Determine the [x, y] coordinate at the center of the cell enclosing the given text.  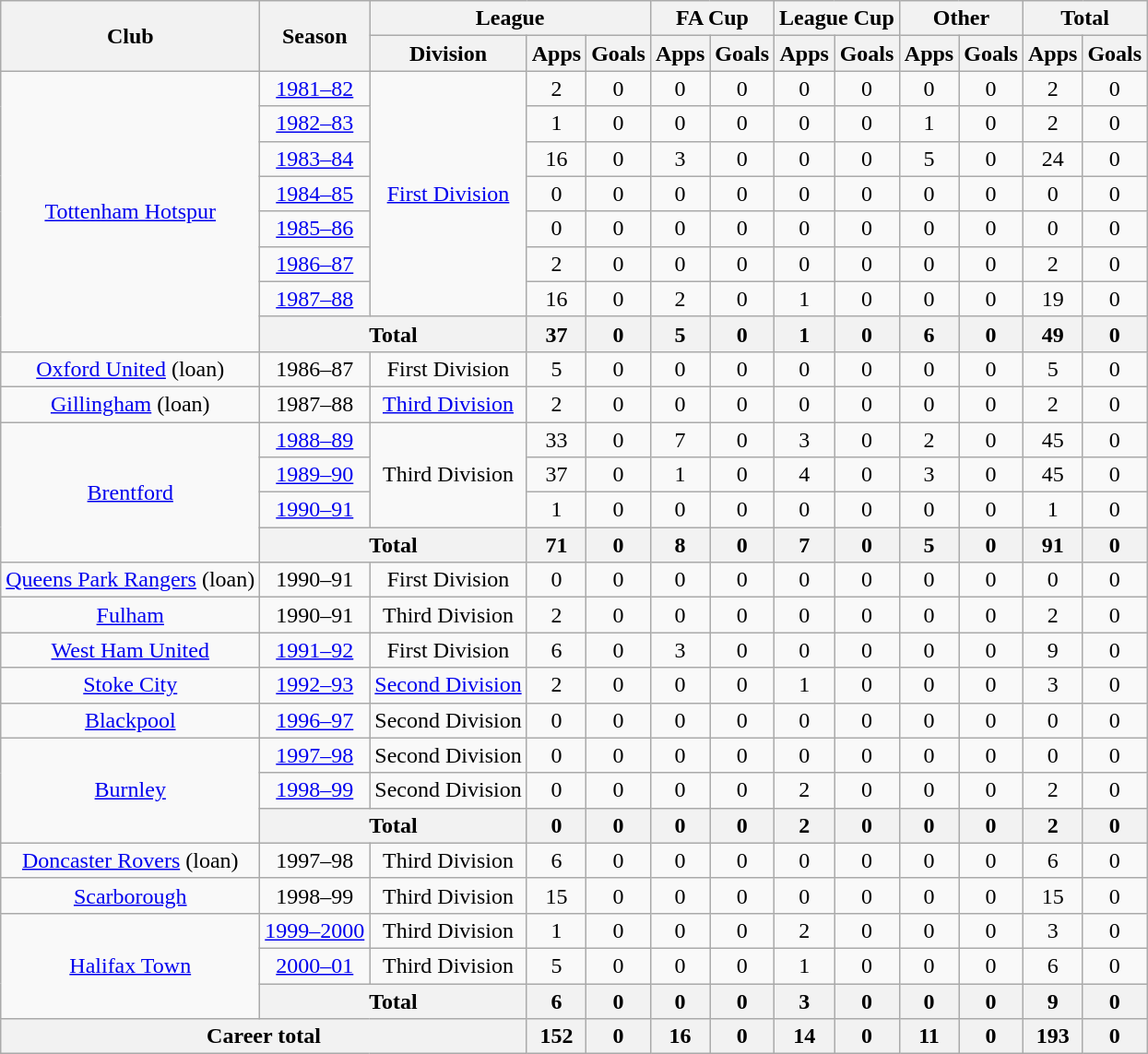
Division [448, 53]
Tottenham Hotspur [131, 211]
Other [961, 18]
152 [556, 1036]
Doncaster Rovers (loan) [131, 860]
Queens Park Rangers (loan) [131, 580]
Season [315, 36]
League [511, 18]
11 [929, 1036]
1988–89 [315, 440]
Oxford United (loan) [131, 369]
1983–84 [315, 159]
1985–86 [315, 229]
33 [556, 440]
24 [1052, 159]
71 [556, 545]
West Ham United [131, 650]
49 [1052, 334]
14 [804, 1036]
1996–97 [315, 720]
91 [1052, 545]
193 [1052, 1036]
1984–85 [315, 194]
19 [1052, 299]
Brentford [131, 492]
Blackpool [131, 720]
4 [804, 475]
Scarborough [131, 895]
1989–90 [315, 475]
Gillingham (loan) [131, 404]
8 [680, 545]
1999–2000 [315, 930]
1991–92 [315, 650]
Stoke City [131, 685]
1981–82 [315, 89]
1992–93 [315, 685]
1982–83 [315, 124]
Fulham [131, 615]
2000–01 [315, 965]
Halifax Town [131, 965]
FA Cup [712, 18]
Career total [264, 1036]
Club [131, 36]
League Cup [837, 18]
Burnley [131, 790]
